Locate the cell with the specified text and output its (x, y) center coordinate. 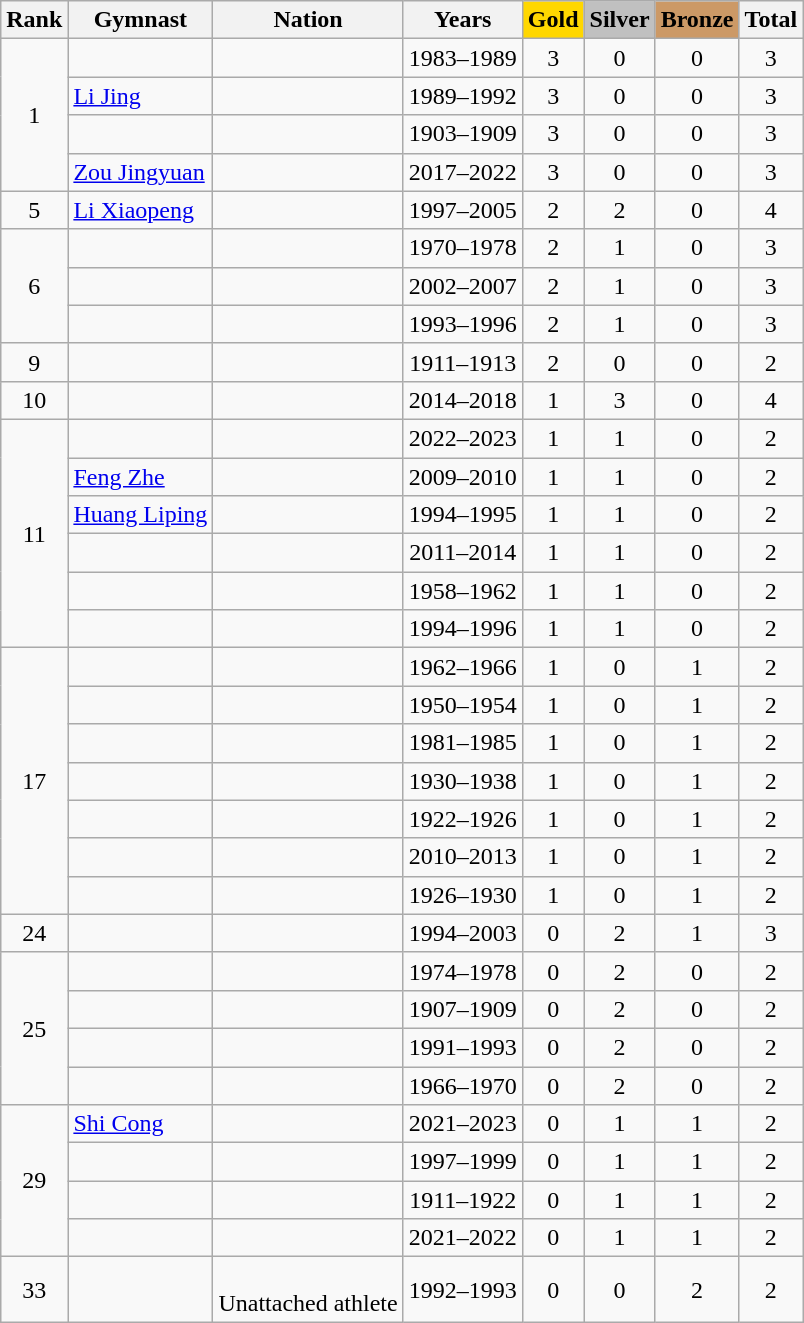
1922–1926 (462, 819)
24 (34, 933)
33 (34, 1290)
1958–1962 (462, 591)
17 (34, 781)
1994–1995 (462, 515)
1994–2003 (462, 933)
1966–1970 (462, 1085)
Years (462, 20)
2022–2023 (462, 438)
Huang Liping (140, 515)
1997–1999 (462, 1162)
Li Xiaopeng (140, 210)
9 (34, 362)
Li Jing (140, 96)
11 (34, 533)
2014–2018 (462, 400)
5 (34, 210)
Unattached athlete (308, 1290)
1926–1930 (462, 895)
6 (34, 286)
25 (34, 1028)
2009–2010 (462, 477)
2011–2014 (462, 553)
1994–1996 (462, 629)
1970–1978 (462, 248)
2010–2013 (462, 857)
1993–1996 (462, 324)
1950–1954 (462, 705)
Shi Cong (140, 1124)
1911–1913 (462, 362)
1983–1989 (462, 58)
Bronze (697, 20)
Gold (553, 20)
1974–1978 (462, 971)
2002–2007 (462, 286)
1903–1909 (462, 134)
1989–1992 (462, 96)
Silver (620, 20)
2021–2022 (462, 1238)
1981–1985 (462, 743)
Feng Zhe (140, 477)
29 (34, 1181)
1930–1938 (462, 781)
Total (771, 20)
2021–2023 (462, 1124)
1991–1993 (462, 1047)
Gymnast (140, 20)
1911–1922 (462, 1200)
1907–1909 (462, 1009)
2017–2022 (462, 172)
Zou Jingyuan (140, 172)
10 (34, 400)
1997–2005 (462, 210)
Nation (308, 20)
1962–1966 (462, 667)
Rank (34, 20)
1992–1993 (462, 1290)
